Return the [X, Y] coordinate for the center point of the cell that contains the specified text.  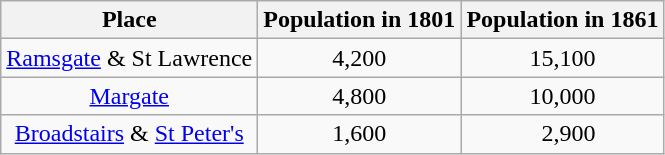
1,600 [360, 134]
Place [130, 20]
4,200 [360, 58]
10,000 [562, 96]
15,100 [562, 58]
Margate [130, 96]
2,900 [562, 134]
Broadstairs & St Peter's [130, 134]
Ramsgate & St Lawrence [130, 58]
4,800 [360, 96]
Population in 1861 [562, 20]
Population in 1801 [360, 20]
